Return (X, Y) of the center of cell containing provided text 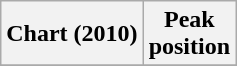
Peakposition (189, 34)
Chart (2010) (72, 34)
